Search for the cell housing the specified text and yield its (x, y) center coordinate. 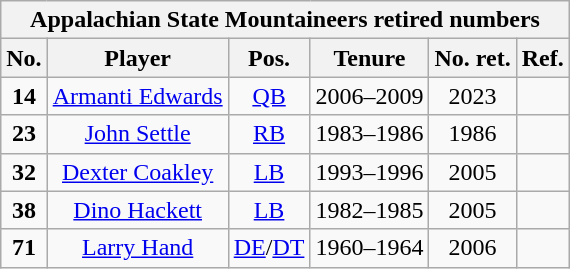
1986 (472, 134)
Dexter Coakley (138, 172)
Tenure (370, 58)
Appalachian State Mountaineers retired numbers (286, 20)
Ref. (542, 58)
2023 (472, 96)
RB (269, 134)
DE/DT (269, 248)
2006 (472, 248)
Dino Hackett (138, 210)
John Settle (138, 134)
No. (24, 58)
Armanti Edwards (138, 96)
Larry Hand (138, 248)
Player (138, 58)
No. ret. (472, 58)
32 (24, 172)
23 (24, 134)
38 (24, 210)
QB (269, 96)
1960–1964 (370, 248)
71 (24, 248)
1982–1985 (370, 210)
2006–2009 (370, 96)
14 (24, 96)
Pos. (269, 58)
1983–1986 (370, 134)
1993–1996 (370, 172)
